Extract the [x, y] coordinate from the center of the cell holding the provided text.  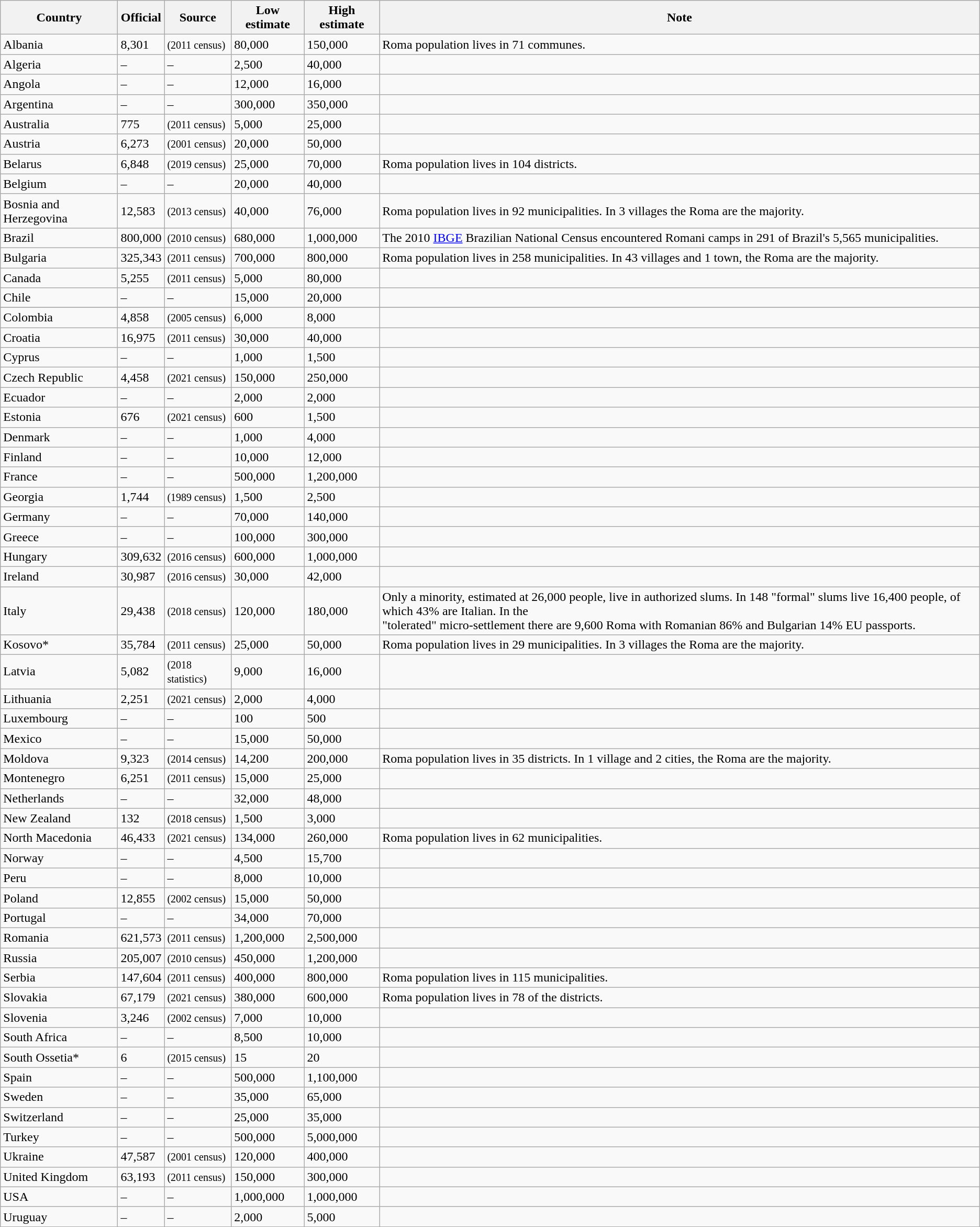
600 [268, 417]
500 [342, 719]
Roma population lives in 258 municipalities. In 43 villages and 1 town, the Roma are the majority. [680, 258]
775 [141, 124]
(2014 census) [198, 758]
676 [141, 417]
20 [342, 1057]
Chile [59, 298]
Kosovo* [59, 645]
Belarus [59, 164]
Romania [59, 938]
15,700 [342, 858]
6,848 [141, 164]
12,583 [141, 210]
Roma population lives in 92 municipalities. In 3 villages the Roma are the majority. [680, 210]
Turkey [59, 1137]
350,000 [342, 104]
(2013 census) [198, 210]
9,000 [268, 672]
High estimate [342, 18]
Luxembourg [59, 719]
5,000,000 [342, 1137]
Switzerland [59, 1117]
147,604 [141, 978]
8,301 [141, 44]
5,255 [141, 278]
USA [59, 1197]
United Kingdom [59, 1177]
(2018 statistics) [198, 672]
100,000 [268, 537]
Netherlands [59, 798]
Norway [59, 858]
The 2010 IBGE Brazilian National Census encountered Romani camps in 291 of Brazil's 5,565 municipalities. [680, 238]
(2019 census) [198, 164]
Italy [59, 610]
Bosnia and Herzegovina [59, 210]
4,858 [141, 318]
Ireland [59, 576]
14,200 [268, 758]
Note [680, 18]
Denmark [59, 437]
Algeria [59, 64]
6,251 [141, 778]
Slovakia [59, 998]
16,975 [141, 338]
Lithuania [59, 699]
15 [268, 1057]
34,000 [268, 918]
Official [141, 18]
309,632 [141, 556]
Canada [59, 278]
250,000 [342, 377]
Brazil [59, 238]
4,458 [141, 377]
Cyprus [59, 358]
Albania [59, 44]
12,855 [141, 898]
205,007 [141, 957]
North Macedonia [59, 838]
Greece [59, 537]
South Africa [59, 1038]
2,251 [141, 699]
30,987 [141, 576]
700,000 [268, 258]
5,082 [141, 672]
325,343 [141, 258]
Roma population lives in 62 municipalities. [680, 838]
Germany [59, 517]
Bulgaria [59, 258]
9,323 [141, 758]
260,000 [342, 838]
Mexico [59, 739]
Uruguay [59, 1217]
Austria [59, 144]
Angola [59, 84]
New Zealand [59, 818]
3,246 [141, 1018]
621,573 [141, 938]
Ukraine [59, 1157]
3,000 [342, 818]
Roma population lives in 29 municipalities. In 3 villages the Roma are the majority. [680, 645]
7,000 [268, 1018]
Poland [59, 898]
29,438 [141, 610]
47,587 [141, 1157]
Roma population lives in 35 districts. In 1 village and 2 cities, the Roma are the majority. [680, 758]
380,000 [268, 998]
46,433 [141, 838]
2,500,000 [342, 938]
100 [268, 719]
1,100,000 [342, 1077]
76,000 [342, 210]
67,179 [141, 998]
Spain [59, 1077]
134,000 [268, 838]
65,000 [342, 1097]
680,000 [268, 238]
32,000 [268, 798]
Czech Republic [59, 377]
Ecuador [59, 397]
Roma population lives in 104 districts. [680, 164]
180,000 [342, 610]
Belgium [59, 184]
Estonia [59, 417]
450,000 [268, 957]
South Ossetia* [59, 1057]
Colombia [59, 318]
Slovenia [59, 1018]
Montenegro [59, 778]
200,000 [342, 758]
Low estimate [268, 18]
(2015 census) [198, 1057]
Peru [59, 878]
Portugal [59, 918]
Sweden [59, 1097]
8,500 [268, 1038]
(2005 census) [198, 318]
6,000 [268, 318]
Hungary [59, 556]
6,273 [141, 144]
42,000 [342, 576]
Croatia [59, 338]
35,784 [141, 645]
132 [141, 818]
(1989 census) [198, 497]
France [59, 477]
Roma population lives in 78 of the districts. [680, 998]
Finland [59, 457]
140,000 [342, 517]
48,000 [342, 798]
Roma population lives in 115 municipalities. [680, 978]
1,744 [141, 497]
Latvia [59, 672]
Argentina [59, 104]
Source [198, 18]
Russia [59, 957]
Australia [59, 124]
Roma population lives in 71 communes. [680, 44]
Country [59, 18]
Moldova [59, 758]
63,193 [141, 1177]
6 [141, 1057]
Georgia [59, 497]
Serbia [59, 978]
4,500 [268, 858]
